Search for the cell housing the specified text and yield its (x, y) center coordinate. 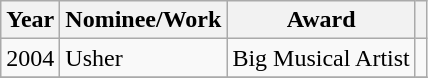
Nominee/Work (144, 20)
Usher (144, 58)
2004 (30, 58)
Award (321, 20)
Big Musical Artist (321, 58)
Year (30, 20)
